Find where the given text appears and provide that cell's center as (x, y) coordinate. 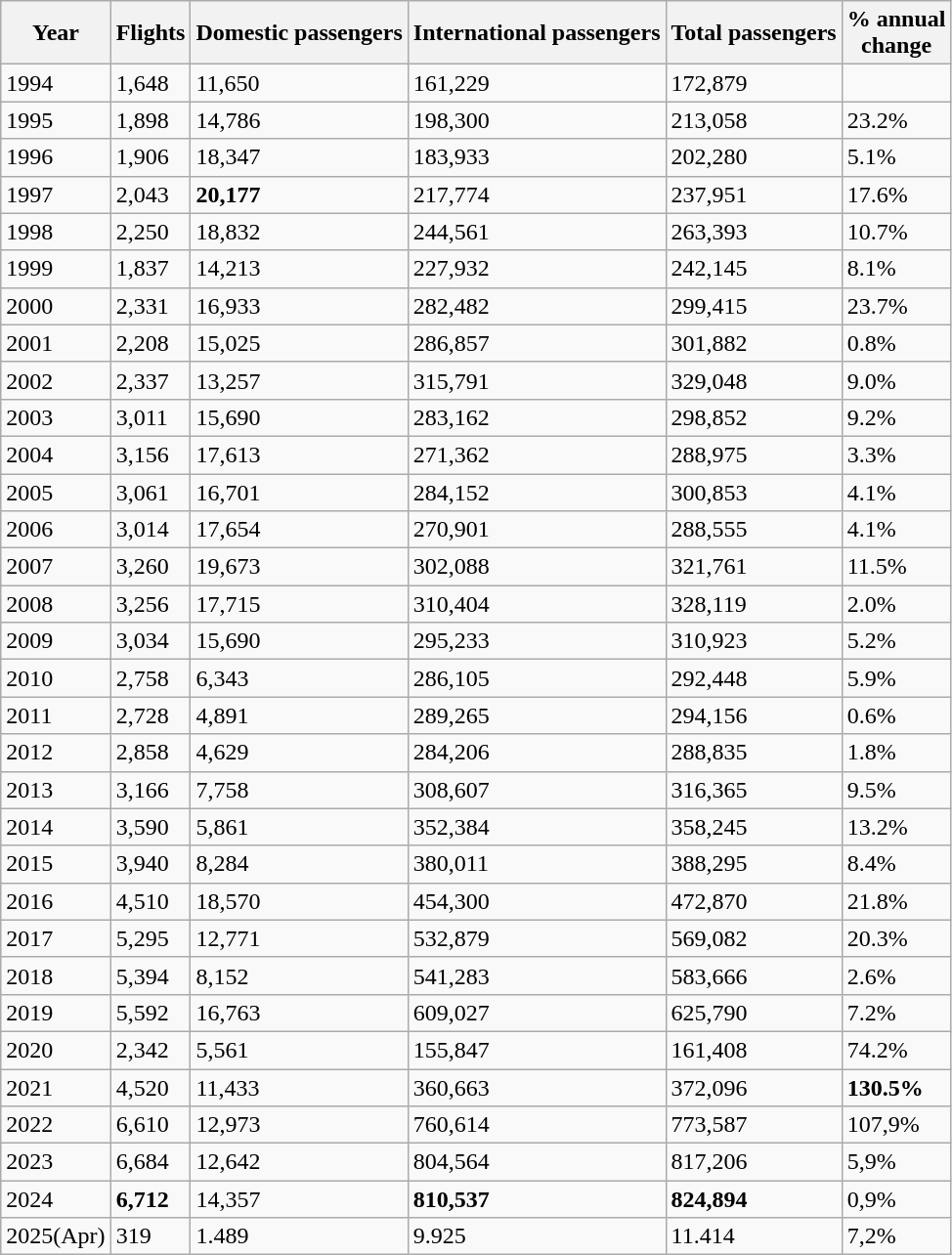
2.6% (896, 975)
760,614 (537, 1125)
2002 (56, 380)
11,433 (299, 1088)
16,933 (299, 306)
609,027 (537, 1013)
301,882 (754, 343)
804,564 (537, 1162)
2,043 (151, 195)
3,014 (151, 530)
16,701 (299, 492)
12,973 (299, 1125)
286,857 (537, 343)
20.3% (896, 938)
155,847 (537, 1050)
308,607 (537, 790)
2,858 (151, 753)
541,283 (537, 975)
10.7% (896, 232)
6,712 (151, 1199)
284,206 (537, 753)
2018 (56, 975)
583,666 (754, 975)
2,208 (151, 343)
2007 (56, 567)
161,229 (537, 83)
300,853 (754, 492)
2,758 (151, 678)
372,096 (754, 1088)
161,408 (754, 1050)
810,537 (537, 1199)
283,162 (537, 417)
Flights (151, 33)
9.5% (896, 790)
227,932 (537, 269)
23.2% (896, 120)
360,663 (537, 1088)
0.8% (896, 343)
International passengers (537, 33)
14,213 (299, 269)
23.7% (896, 306)
569,082 (754, 938)
7,2% (896, 1236)
294,156 (754, 715)
21.8% (896, 901)
12,642 (299, 1162)
Total passengers (754, 33)
310,404 (537, 604)
298,852 (754, 417)
0.6% (896, 715)
286,105 (537, 678)
329,048 (754, 380)
130.5% (896, 1088)
1999 (56, 269)
107,9% (896, 1125)
472,870 (754, 901)
3,260 (151, 567)
14,786 (299, 120)
2009 (56, 641)
1998 (56, 232)
625,790 (754, 1013)
2004 (56, 454)
532,879 (537, 938)
6,684 (151, 1162)
284,152 (537, 492)
380,011 (537, 864)
1,898 (151, 120)
2016 (56, 901)
2025(Apr) (56, 1236)
6,610 (151, 1125)
17,654 (299, 530)
3,166 (151, 790)
2017 (56, 938)
319 (151, 1236)
1,906 (151, 157)
3,034 (151, 641)
5.9% (896, 678)
2,728 (151, 715)
288,555 (754, 530)
1997 (56, 195)
270,901 (537, 530)
2,342 (151, 1050)
2012 (56, 753)
1995 (56, 120)
1.489 (299, 1236)
2023 (56, 1162)
172,879 (754, 83)
2022 (56, 1125)
2,250 (151, 232)
237,951 (754, 195)
2015 (56, 864)
217,774 (537, 195)
388,295 (754, 864)
2003 (56, 417)
817,206 (754, 1162)
11.414 (754, 1236)
15,025 (299, 343)
8,152 (299, 975)
18,570 (299, 901)
0,9% (896, 1199)
8.1% (896, 269)
18,832 (299, 232)
3,156 (151, 454)
Year (56, 33)
198,300 (537, 120)
3,590 (151, 827)
295,233 (537, 641)
Domestic passengers (299, 33)
454,300 (537, 901)
11.5% (896, 567)
2008 (56, 604)
315,791 (537, 380)
9.925 (537, 1236)
2,331 (151, 306)
2001 (56, 343)
7.2% (896, 1013)
302,088 (537, 567)
17,715 (299, 604)
2,337 (151, 380)
5,9% (896, 1162)
263,393 (754, 232)
11,650 (299, 83)
13,257 (299, 380)
358,245 (754, 827)
299,415 (754, 306)
5,295 (151, 938)
3.3% (896, 454)
4,520 (151, 1088)
2019 (56, 1013)
2014 (56, 827)
282,482 (537, 306)
183,933 (537, 157)
9.2% (896, 417)
242,145 (754, 269)
18,347 (299, 157)
773,587 (754, 1125)
7,758 (299, 790)
328,119 (754, 604)
292,448 (754, 678)
6,343 (299, 678)
5.1% (896, 157)
2024 (56, 1199)
20,177 (299, 195)
9.0% (896, 380)
16,763 (299, 1013)
4,891 (299, 715)
4,510 (151, 901)
352,384 (537, 827)
288,835 (754, 753)
321,761 (754, 567)
% annualchange (896, 33)
13.2% (896, 827)
5,592 (151, 1013)
310,923 (754, 641)
3,011 (151, 417)
14,357 (299, 1199)
2013 (56, 790)
1994 (56, 83)
74.2% (896, 1050)
19,673 (299, 567)
2010 (56, 678)
1,837 (151, 269)
5.2% (896, 641)
2006 (56, 530)
1996 (56, 157)
17.6% (896, 195)
824,894 (754, 1199)
213,058 (754, 120)
1,648 (151, 83)
271,362 (537, 454)
2011 (56, 715)
3,940 (151, 864)
17,613 (299, 454)
5,561 (299, 1050)
316,365 (754, 790)
2020 (56, 1050)
1.8% (896, 753)
5,394 (151, 975)
2021 (56, 1088)
4,629 (299, 753)
3,061 (151, 492)
12,771 (299, 938)
2000 (56, 306)
8,284 (299, 864)
202,280 (754, 157)
288,975 (754, 454)
289,265 (537, 715)
244,561 (537, 232)
2.0% (896, 604)
2005 (56, 492)
3,256 (151, 604)
8.4% (896, 864)
5,861 (299, 827)
